Search for the cell housing the specified text and yield its (X, Y) center coordinate. 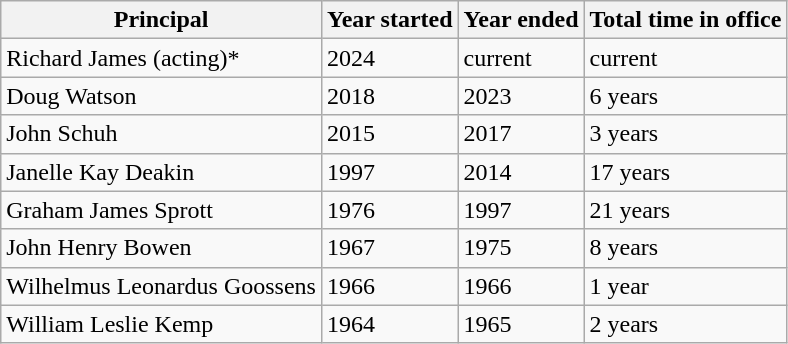
1967 (390, 248)
21 years (686, 210)
6 years (686, 96)
William Leslie Kemp (162, 324)
1965 (521, 324)
Janelle Kay Deakin (162, 172)
17 years (686, 172)
John Schuh (162, 134)
Year started (390, 20)
Wilhelmus Leonardus Goossens (162, 286)
8 years (686, 248)
Doug Watson (162, 96)
Principal (162, 20)
1964 (390, 324)
2024 (390, 58)
2023 (521, 96)
Year ended (521, 20)
Graham James Sprott (162, 210)
John Henry Bowen (162, 248)
1 year (686, 286)
2014 (521, 172)
2 years (686, 324)
Total time in office (686, 20)
2017 (521, 134)
1975 (521, 248)
Richard James (acting)* (162, 58)
1976 (390, 210)
2018 (390, 96)
2015 (390, 134)
3 years (686, 134)
